Provide the (X, Y) coordinate of the cell's center where the given text is located.  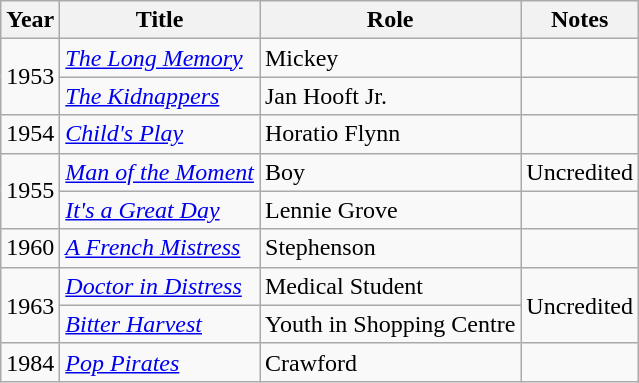
Medical Student (390, 286)
Stephenson (390, 248)
Doctor in Distress (160, 286)
Crawford (390, 362)
1963 (30, 305)
Lennie Grove (390, 210)
Year (30, 20)
Horatio Flynn (390, 134)
The Long Memory (160, 58)
A French Mistress (160, 248)
Mickey (390, 58)
Bitter Harvest (160, 324)
1953 (30, 77)
1955 (30, 191)
Boy (390, 172)
Youth in Shopping Centre (390, 324)
Notes (580, 20)
1954 (30, 134)
Man of the Moment (160, 172)
Pop Pirates (160, 362)
1960 (30, 248)
Title (160, 20)
Role (390, 20)
The Kidnappers (160, 96)
Jan Hooft Jr. (390, 96)
It's a Great Day (160, 210)
1984 (30, 362)
Child's Play (160, 134)
